Return (x, y) of the center of cell containing provided text 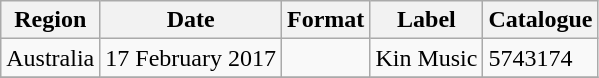
Label (426, 20)
17 February 2017 (191, 58)
Date (191, 20)
Kin Music (426, 58)
5743174 (540, 58)
Catalogue (540, 20)
Australia (50, 58)
Region (50, 20)
Format (326, 20)
